For the text-containing cell, return its midpoint in (x, y) coordinate format. 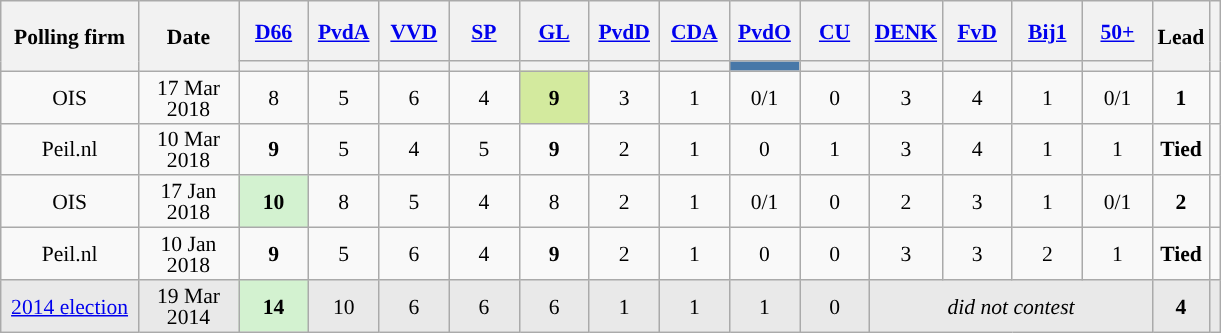
PvdO (764, 31)
VVD (414, 31)
10 Mar 2018 (188, 149)
GL (554, 31)
did not contest (1012, 306)
50+ (1117, 31)
SP (484, 31)
17 Jan 2018 (188, 202)
Polling firm (70, 36)
19 Mar 2014 (188, 306)
CU (835, 31)
PvdD (624, 31)
10 Jan 2018 (188, 254)
17 Mar 2018 (188, 97)
2014 election (70, 306)
Lead (1180, 36)
CDA (694, 31)
14 (273, 306)
D66 (273, 31)
DENK (906, 31)
Bij1 (1047, 31)
PvdA (344, 31)
FvD (977, 31)
Date (188, 36)
